Extract the (X, Y) coordinate from the center of the cell holding the provided text.  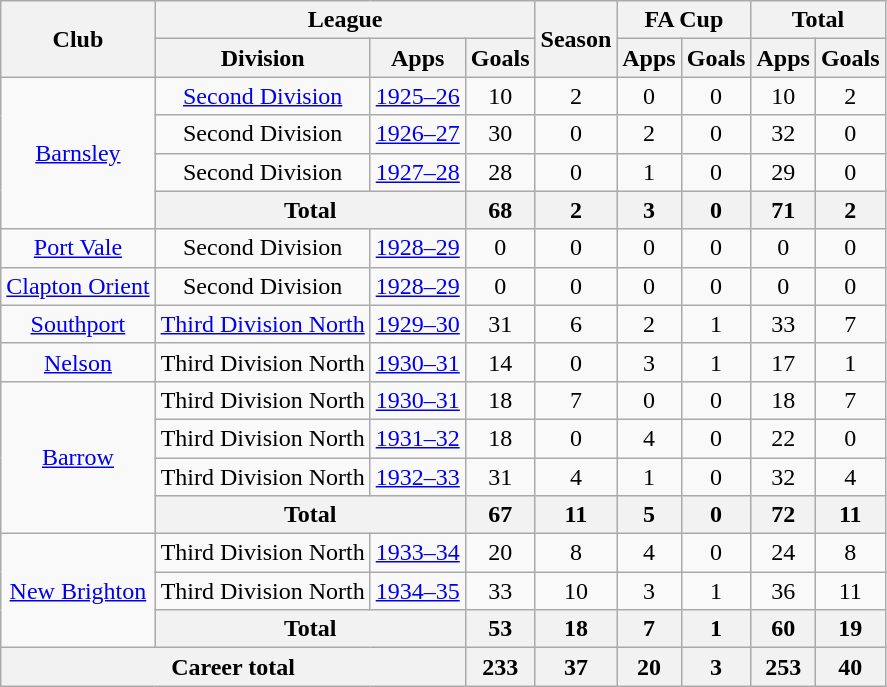
League (345, 20)
60 (783, 629)
19 (850, 629)
1927–28 (418, 172)
14 (500, 362)
Clapton Orient (78, 286)
28 (500, 172)
1932–33 (418, 477)
1925–26 (418, 96)
71 (783, 210)
Barrow (78, 457)
Division (262, 58)
22 (783, 438)
233 (500, 667)
Nelson (78, 362)
37 (576, 667)
1926–27 (418, 134)
24 (783, 553)
New Brighton (78, 591)
17 (783, 362)
29 (783, 172)
30 (500, 134)
Club (78, 39)
68 (500, 210)
FA Cup (684, 20)
1934–35 (418, 591)
1931–32 (418, 438)
67 (500, 515)
1929–30 (418, 324)
36 (783, 591)
40 (850, 667)
72 (783, 515)
Southport (78, 324)
253 (783, 667)
Barnsley (78, 153)
6 (576, 324)
5 (649, 515)
Season (576, 39)
Career total (234, 667)
Port Vale (78, 248)
53 (500, 629)
1933–34 (418, 553)
